Find where the given text appears and provide that cell's center as [X, Y] coordinate. 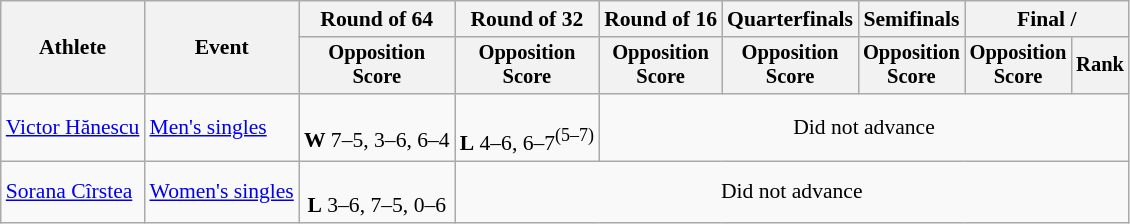
Men's singles [221, 128]
W 7–5, 3–6, 6–4 [377, 128]
Women's singles [221, 192]
Athlete [73, 48]
L 3–6, 7–5, 0–6 [377, 192]
Rank [1100, 66]
Round of 64 [377, 19]
Final / [1047, 19]
L 4–6, 6–7(5–7) [527, 128]
Round of 16 [660, 19]
Sorana Cîrstea [73, 192]
Semifinals [912, 19]
Victor Hănescu [73, 128]
Event [221, 48]
Round of 32 [527, 19]
Quarterfinals [790, 19]
